For the text-containing cell, return its midpoint in (x, y) coordinate format. 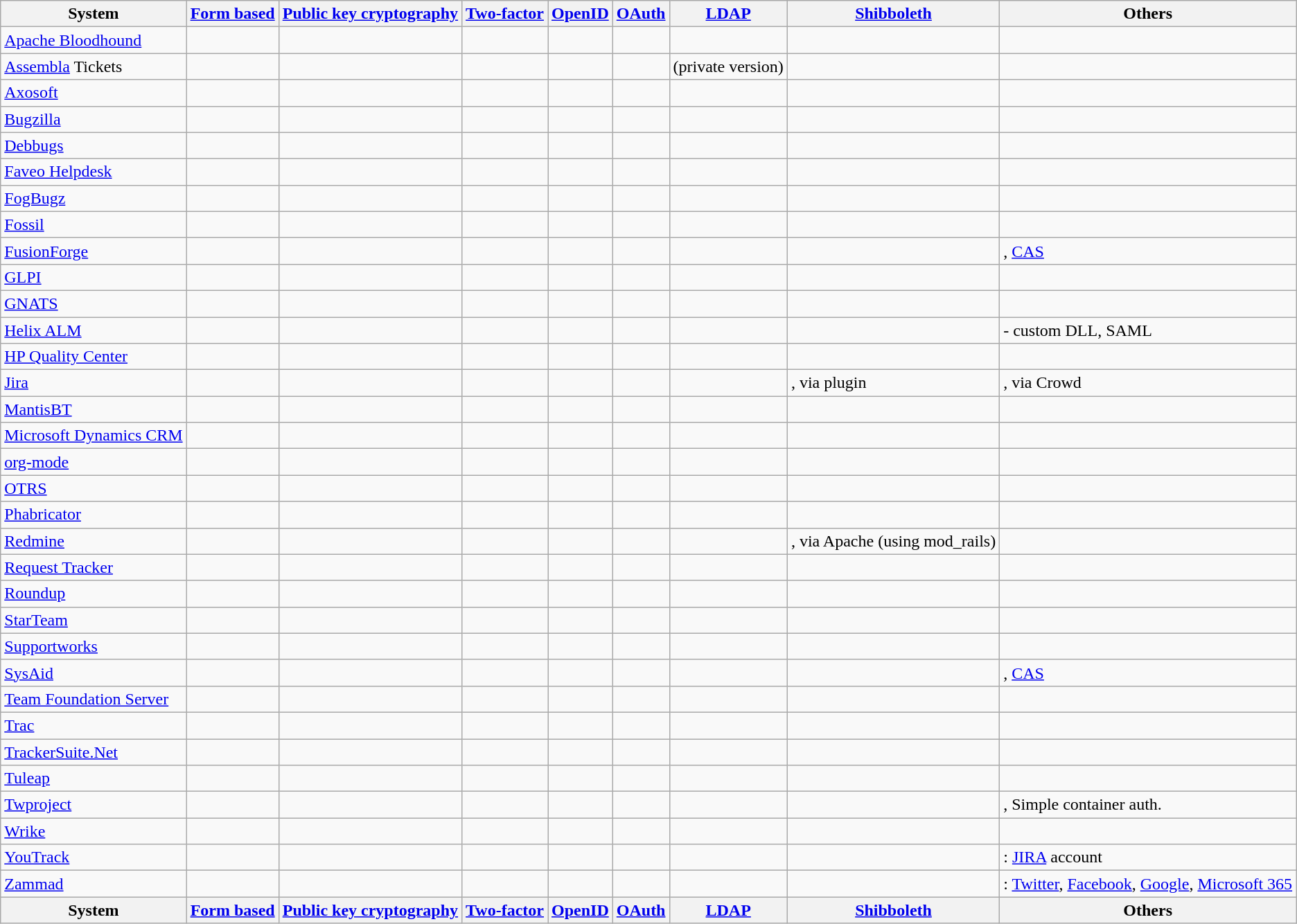
SysAid (94, 673)
Axosoft (94, 93)
org-mode (94, 462)
Roundup (94, 594)
Zammad (94, 884)
OTRS (94, 488)
MantisBT (94, 409)
Wrike (94, 831)
Request Tracker (94, 567)
StarTeam (94, 620)
Debbugs (94, 145)
Bugzilla (94, 119)
Phabricator (94, 515)
: Twitter, Facebook, Google, Microsoft 365 (1148, 884)
Fossil (94, 224)
Microsoft Dynamics CRM (94, 436)
Team Foundation Server (94, 699)
YouTrack (94, 858)
Faveo Helpdesk (94, 172)
- custom DLL, SAML (1148, 330)
Helix ALM (94, 330)
, via Crowd (1148, 383)
FogBugz (94, 198)
Supportworks (94, 646)
TrackerSuite.Net (94, 752)
Assembla Tickets (94, 66)
, Simple container auth. (1148, 805)
GLPI (94, 277)
Trac (94, 725)
GNATS (94, 303)
Jira (94, 383)
Redmine (94, 541)
Twproject (94, 805)
(private version) (728, 66)
, via Apache (using mod_rails) (893, 541)
: JIRA account (1148, 858)
Apache Bloodhound (94, 40)
HP Quality Center (94, 357)
, via plugin (893, 383)
Tuleap (94, 779)
FusionForge (94, 251)
